From the cell containing the given text, extract its center point as [x, y] coordinate. 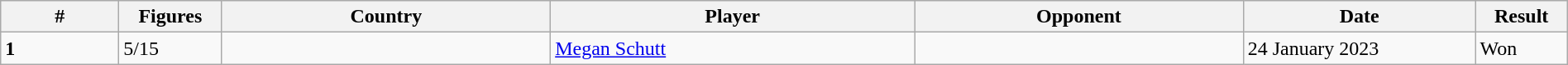
Result [1522, 17]
# [60, 17]
Megan Schutt [733, 48]
Player [733, 17]
Figures [170, 17]
1 [60, 48]
Opponent [1079, 17]
Country [386, 17]
Won [1522, 48]
Date [1360, 17]
5/15 [170, 48]
24 January 2023 [1360, 48]
